Extract the [X, Y] coordinate from the center of the cell holding the provided text.  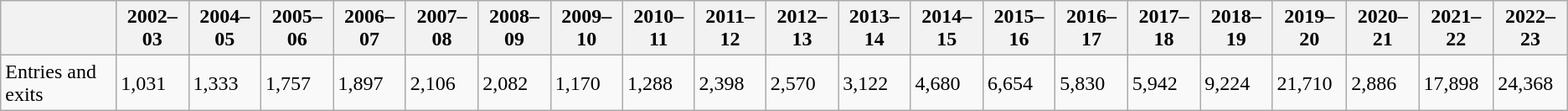
Entries and exits [59, 82]
2020–21 [1383, 29]
1,757 [297, 82]
2009–10 [586, 29]
2,082 [514, 82]
4,680 [946, 82]
1,031 [152, 82]
2008–09 [514, 29]
2,570 [802, 82]
2013–14 [874, 29]
2019–20 [1310, 29]
5,830 [1091, 82]
1,897 [369, 82]
2,106 [441, 82]
2,886 [1383, 82]
2005–06 [297, 29]
2014–15 [946, 29]
2002–03 [152, 29]
2011–12 [730, 29]
2,398 [730, 82]
1,288 [659, 82]
17,898 [1456, 82]
2007–08 [441, 29]
2012–13 [802, 29]
2015–16 [1019, 29]
3,122 [874, 82]
2022–23 [1531, 29]
21,710 [1310, 82]
2016–17 [1091, 29]
9,224 [1236, 82]
1,170 [586, 82]
2017–18 [1163, 29]
2018–19 [1236, 29]
5,942 [1163, 82]
6,654 [1019, 82]
2021–22 [1456, 29]
24,368 [1531, 82]
2004–05 [224, 29]
2010–11 [659, 29]
1,333 [224, 82]
2006–07 [369, 29]
